Scan for the cell matching the given text and deliver its (x, y) coordinate at center. 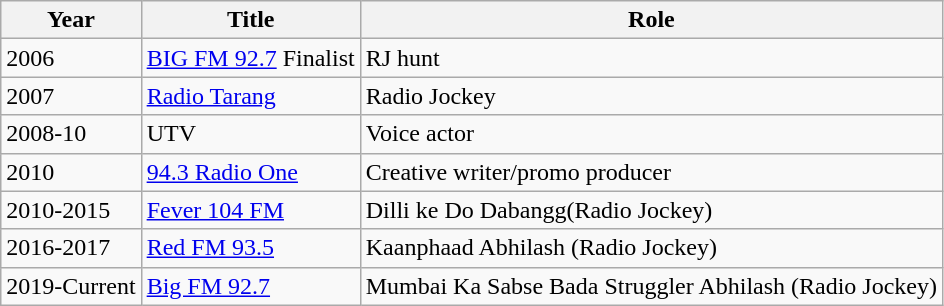
Dilli ke Do Dabangg(Radio Jockey) (651, 210)
94.3 Radio One (250, 172)
Year (71, 20)
Big FM 92.7 (250, 286)
2019-Current (71, 286)
Radio Jockey (651, 96)
RJ hunt (651, 58)
2010-2015 (71, 210)
2016-2017 (71, 248)
Red FM 93.5 (250, 248)
Fever 104 FM (250, 210)
2007 (71, 96)
Mumbai Ka Sabse Bada Struggler Abhilash (Radio Jockey) (651, 286)
Title (250, 20)
2010 (71, 172)
2006 (71, 58)
UTV (250, 134)
Voice actor (651, 134)
Kaanphaad Abhilash (Radio Jockey) (651, 248)
BIG FM 92.7 Finalist (250, 58)
2008-10 (71, 134)
Radio Tarang (250, 96)
Role (651, 20)
Creative writer/promo producer (651, 172)
